Search for the cell housing the specified text and yield its (x, y) center coordinate. 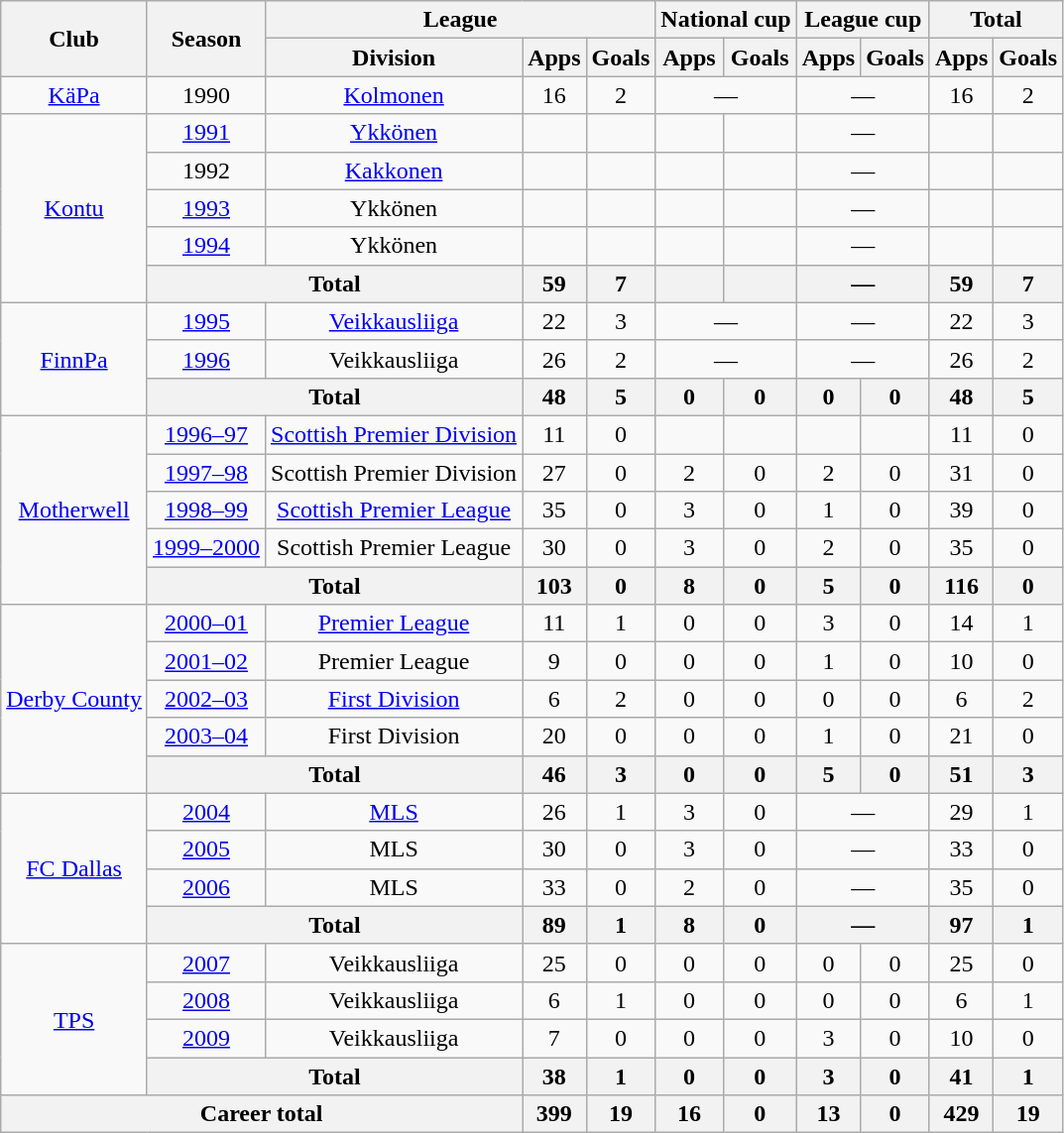
1999–2000 (206, 548)
97 (961, 925)
1998–99 (206, 510)
1996 (206, 359)
1993 (206, 208)
2002–03 (206, 699)
2006 (206, 887)
National cup (726, 20)
429 (961, 1114)
2003–04 (206, 736)
29 (961, 812)
9 (554, 661)
2001–02 (206, 661)
1992 (206, 170)
38 (554, 1076)
KäPa (74, 95)
1996–97 (206, 434)
89 (554, 925)
1995 (206, 321)
116 (961, 586)
1994 (206, 246)
FC Dallas (74, 868)
2007 (206, 963)
1997–98 (206, 473)
Club (74, 39)
1991 (206, 133)
Season (206, 39)
399 (554, 1114)
20 (554, 736)
Career total (262, 1114)
31 (961, 473)
2009 (206, 1038)
1990 (206, 95)
Derby County (74, 699)
Division (395, 57)
39 (961, 510)
Kontu (74, 208)
21 (961, 736)
2004 (206, 812)
46 (554, 774)
FinnPa (74, 359)
41 (961, 1076)
League (460, 20)
Motherwell (74, 510)
2008 (206, 1000)
13 (828, 1114)
14 (961, 623)
League cup (863, 20)
Kakkonen (395, 170)
51 (961, 774)
2005 (206, 850)
27 (554, 473)
Kolmonen (395, 95)
103 (554, 586)
2000–01 (206, 623)
TPS (74, 1019)
